Provide the [x, y] coordinate of the cell's center where the given text is located.  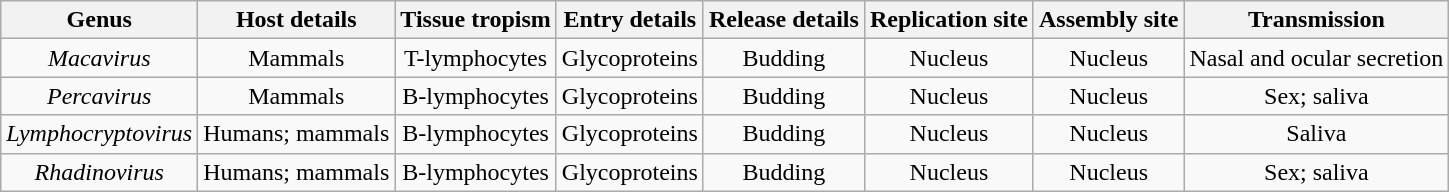
Nasal and ocular secretion [1316, 58]
Genus [100, 20]
Lymphocryptovirus [100, 134]
Transmission [1316, 20]
Rhadinovirus [100, 172]
Percavirus [100, 96]
Replication site [948, 20]
Host details [296, 20]
Saliva [1316, 134]
T-lymphocytes [476, 58]
Assembly site [1108, 20]
Release details [784, 20]
Macavirus [100, 58]
Entry details [630, 20]
Tissue tropism [476, 20]
